For the text-containing cell, return its midpoint in [X, Y] coordinate format. 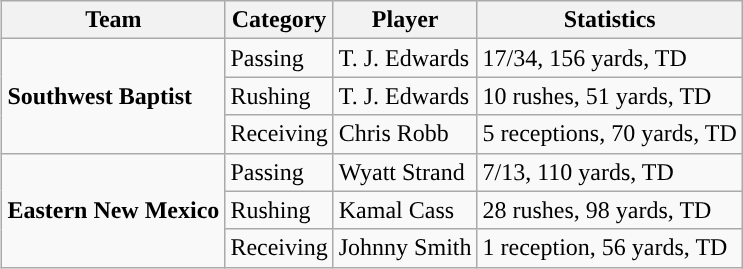
Statistics [610, 20]
17/34, 156 yards, TD [610, 58]
Eastern New Mexico [114, 210]
Team [114, 20]
7/13, 110 yards, TD [610, 172]
Player [405, 20]
28 rushes, 98 yards, TD [610, 210]
Southwest Baptist [114, 96]
1 reception, 56 yards, TD [610, 248]
10 rushes, 51 yards, TD [610, 96]
Category [279, 20]
Johnny Smith [405, 248]
Kamal Cass [405, 210]
5 receptions, 70 yards, TD [610, 134]
Chris Robb [405, 134]
Wyatt Strand [405, 172]
